Extract the [X, Y] coordinate from the center of the cell holding the provided text.  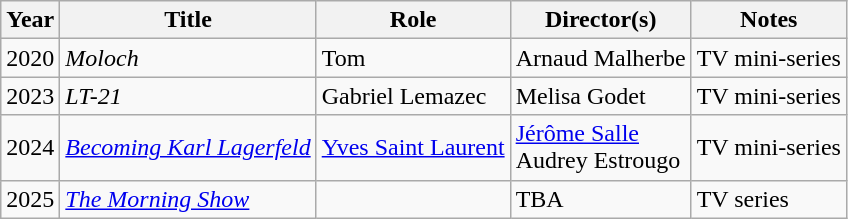
Notes [768, 20]
Role [413, 20]
Arnaud Malherbe [600, 58]
Gabriel Lemazec [413, 96]
2023 [30, 96]
LT-21 [188, 96]
Moloch [188, 58]
The Morning Show [188, 199]
Director(s) [600, 20]
Title [188, 20]
Tom [413, 58]
Melisa Godet [600, 96]
Yves Saint Laurent [413, 148]
TV series [768, 199]
Jérôme SalleAudrey Estrougo [600, 148]
TBA [600, 199]
2020 [30, 58]
2025 [30, 199]
Year [30, 20]
2024 [30, 148]
Becoming Karl Lagerfeld [188, 148]
